Find where the given text appears and provide that cell's center as [X, Y] coordinate. 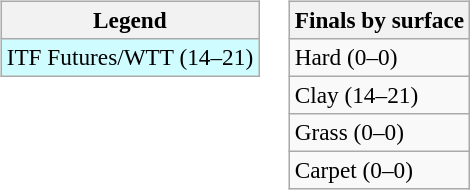
Legend [130, 20]
Carpet (0–0) [379, 171]
Hard (0–0) [379, 57]
Finals by surface [379, 20]
Clay (14–21) [379, 95]
Grass (0–0) [379, 133]
ITF Futures/WTT (14–21) [130, 57]
